From the cell containing the given text, extract its center point as [X, Y] coordinate. 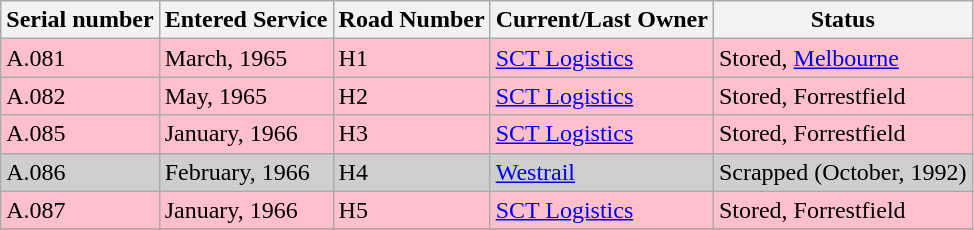
Stored, Melbourne [842, 58]
A.081 [80, 58]
Current/Last Owner [602, 20]
H2 [412, 96]
Entered Service [246, 20]
H1 [412, 58]
Road Number [412, 20]
H5 [412, 210]
March, 1965 [246, 58]
A.085 [80, 134]
February, 1966 [246, 172]
A.086 [80, 172]
A.082 [80, 96]
Status [842, 20]
A.087 [80, 210]
Serial number [80, 20]
H4 [412, 172]
Westrail [602, 172]
Scrapped (October, 1992) [842, 172]
May, 1965 [246, 96]
H3 [412, 134]
